From the cell containing the given text, extract its center point as (X, Y) coordinate. 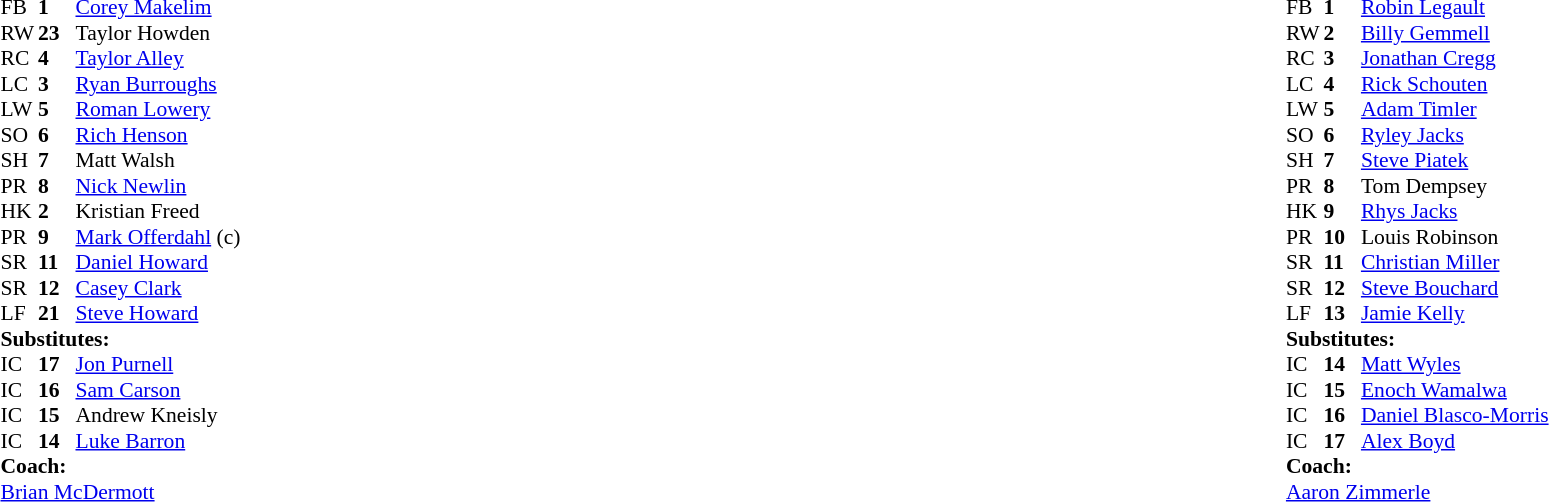
Alex Boyd (1455, 441)
Jonathan Cregg (1455, 59)
Ryley Jacks (1455, 135)
Ryan Burroughs (158, 84)
Daniel Howard (158, 263)
Jon Purnell (158, 365)
Steve Piatek (1455, 161)
Andrew Kneisly (158, 415)
13 (1342, 313)
Roman Lowery (158, 109)
Casey Clark (158, 288)
Enoch Wamalwa (1455, 390)
Matt Walsh (158, 161)
Mark Offerdahl (c) (158, 237)
Louis Robinson (1455, 237)
Kristian Freed (158, 211)
21 (57, 313)
Christian Miller (1455, 263)
Adam Timler (1455, 109)
Daniel Blasco-Morris (1455, 415)
Tom Dempsey (1455, 186)
Rick Schouten (1455, 84)
23 (57, 33)
10 (1342, 237)
Taylor Howden (158, 33)
Billy Gemmell (1455, 33)
Luke Barron (158, 441)
Taylor Alley (158, 59)
Steve Howard (158, 313)
Steve Bouchard (1455, 288)
Matt Wyles (1455, 365)
Jamie Kelly (1455, 313)
Nick Newlin (158, 186)
Rich Henson (158, 135)
Sam Carson (158, 390)
Rhys Jacks (1455, 211)
